Detect which cell encompasses the target text, then output its (x, y) center coordinate. 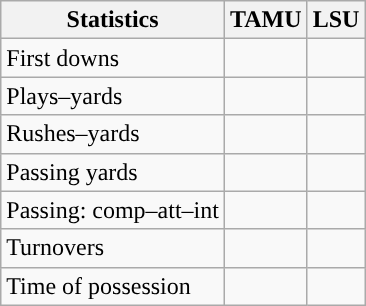
Passing: comp–att–int (113, 210)
TAMU (266, 20)
Time of possession (113, 286)
Passing yards (113, 172)
Plays–yards (113, 96)
First downs (113, 58)
Turnovers (113, 248)
Statistics (113, 20)
LSU (336, 20)
Rushes–yards (113, 134)
